Determine the [X, Y] coordinate at the center of the cell enclosing the given text.  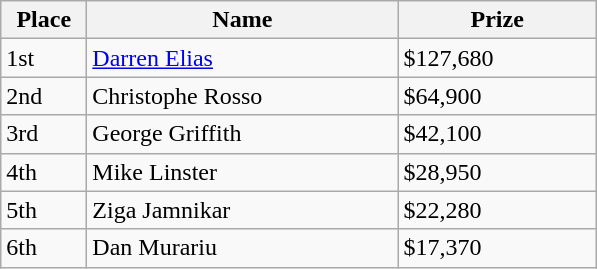
6th [44, 248]
Ziga Jamnikar [242, 210]
3rd [44, 134]
4th [44, 172]
Christophe Rosso [242, 96]
$127,680 [498, 58]
George Griffith [242, 134]
Place [44, 20]
1st [44, 58]
Dan Murariu [242, 248]
Mike Linster [242, 172]
$42,100 [498, 134]
Darren Elias [242, 58]
2nd [44, 96]
$22,280 [498, 210]
Prize [498, 20]
Name [242, 20]
$28,950 [498, 172]
$17,370 [498, 248]
$64,900 [498, 96]
5th [44, 210]
